Scan for the cell matching the given text and deliver its [X, Y] coordinate at center. 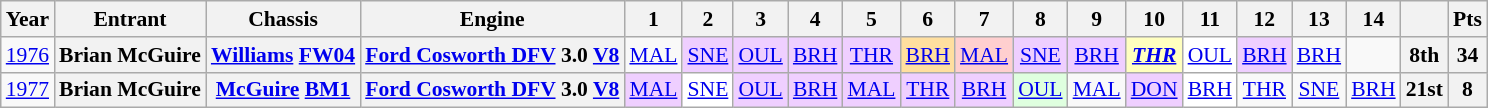
8th [1424, 55]
3 [760, 19]
4 [816, 19]
Williams FW04 [283, 55]
2 [708, 19]
7 [984, 19]
5 [871, 19]
Engine [492, 19]
McGuire BM1 [283, 90]
Chassis [283, 19]
12 [1264, 19]
Year [28, 19]
1976 [28, 55]
1977 [28, 90]
34 [1468, 55]
11 [1210, 19]
6 [928, 19]
1 [653, 19]
DON [1154, 90]
Entrant [130, 19]
14 [1374, 19]
21st [1424, 90]
9 [1097, 19]
Pts [1468, 19]
13 [1320, 19]
10 [1154, 19]
